Return [x, y] of the center of cell containing provided text 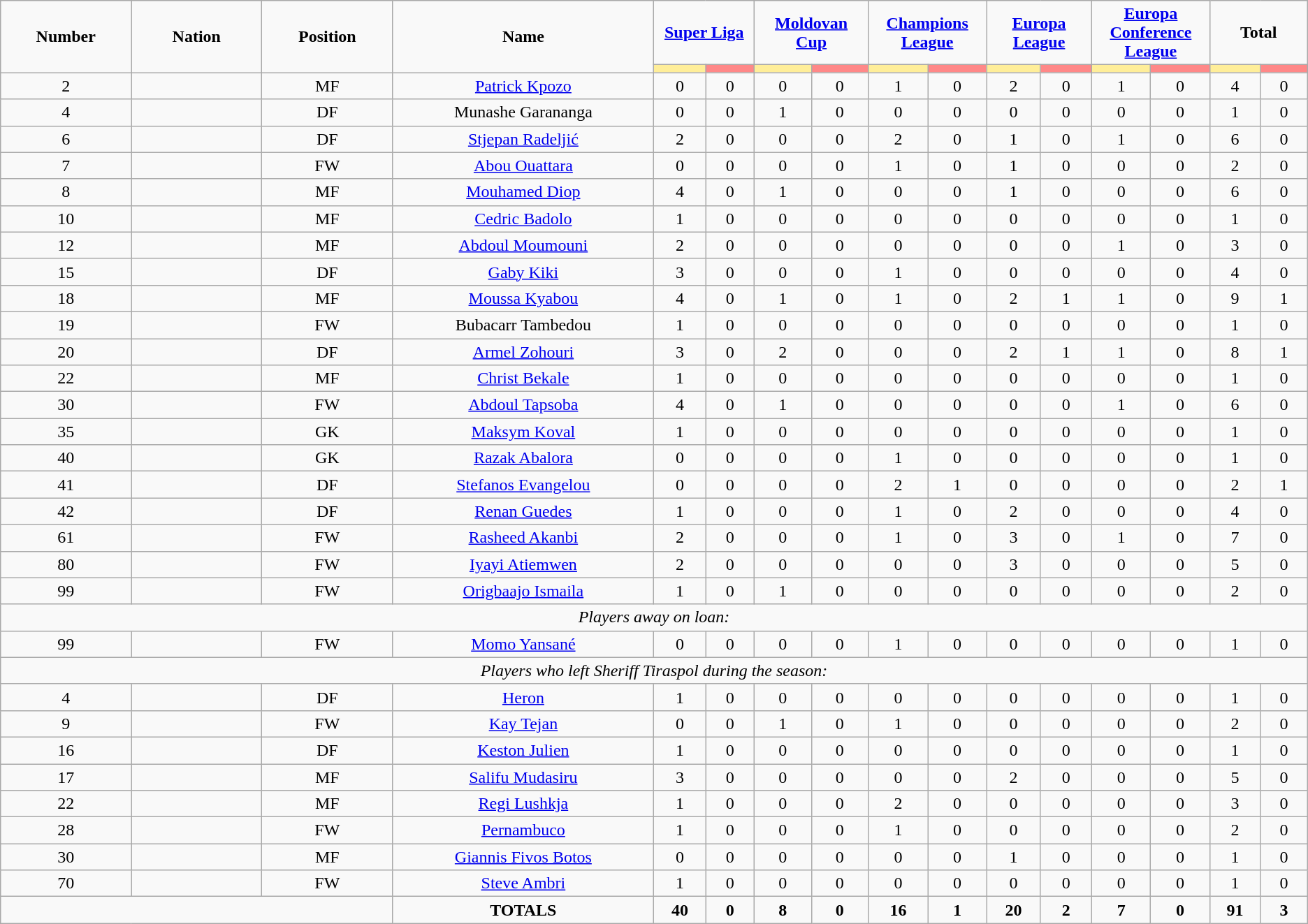
Kay Tejan [523, 724]
Regi Lushkja [523, 804]
Christ Bekale [523, 379]
Abdoul Tapsoba [523, 405]
Iyayi Atiemwen [523, 564]
Position [327, 36]
Armel Zohouri [523, 351]
19 [66, 325]
Players away on loan: [654, 617]
91 [1235, 910]
Renan Guedes [523, 511]
42 [66, 511]
Maksym Koval [523, 432]
Moldovan Cup [812, 33]
Players who left Sheriff Tiraspol during the season: [654, 670]
Steve Ambri [523, 883]
15 [66, 272]
Gaby Kiki [523, 272]
TOTALS [523, 910]
Stefanos Evangelou [523, 485]
12 [66, 245]
Total [1258, 33]
Nation [197, 36]
Champions League [928, 33]
Abou Ouattara [523, 166]
Europa Conference League [1150, 33]
35 [66, 432]
Cedric Badolo [523, 219]
80 [66, 564]
61 [66, 538]
Name [523, 36]
Abdoul Moumouni [523, 245]
Keston Julien [523, 750]
Pernambuco [523, 830]
Moussa Kyabou [523, 298]
28 [66, 830]
Munashe Garananga [523, 112]
41 [66, 485]
Europa League [1040, 33]
Heron [523, 697]
10 [66, 219]
Patrick Kpozo [523, 86]
Origbaajo Ismaila [523, 591]
18 [66, 298]
70 [66, 883]
Giannis Fivos Botos [523, 857]
Razak Abalora [523, 458]
Stjepan Radeljić [523, 139]
17 [66, 777]
Super Liga [704, 33]
Momo Yansané [523, 644]
Bubacarr Tambedou [523, 325]
Number [66, 36]
Mouhamed Diop [523, 192]
Rasheed Akanbi [523, 538]
Salifu Mudasiru [523, 777]
